Return [x, y] of the center of cell containing provided text 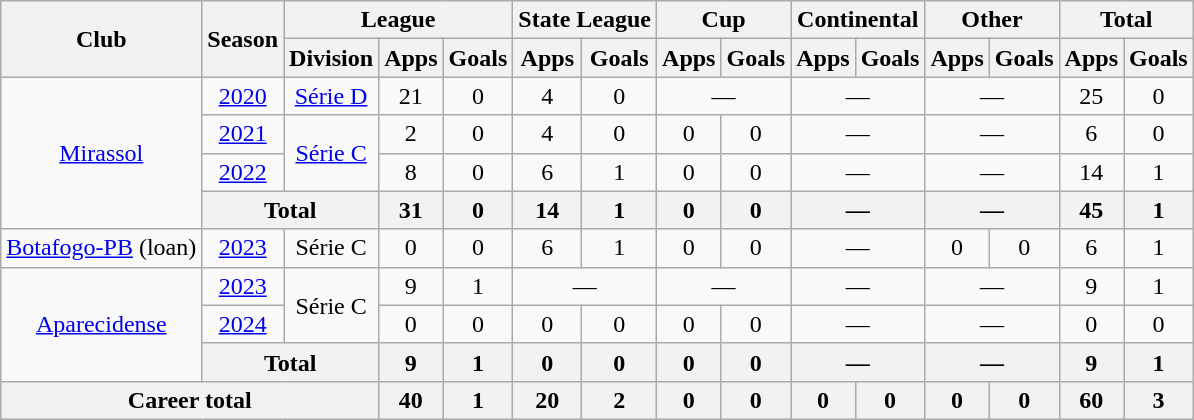
Aparecidense [102, 324]
3 [1159, 400]
Other [992, 20]
Cup [724, 20]
2022 [243, 172]
40 [411, 400]
2024 [243, 324]
Career total [190, 400]
60 [1091, 400]
State League [585, 20]
League [398, 20]
Club [102, 39]
Continental [858, 20]
2020 [243, 96]
25 [1091, 96]
Série D [332, 96]
2021 [243, 134]
20 [548, 400]
31 [411, 210]
Botafogo-PB (loan) [102, 248]
Division [332, 58]
Mirassol [102, 153]
Season [243, 39]
45 [1091, 210]
8 [411, 172]
21 [411, 96]
